For the text-containing cell, return its midpoint in [X, Y] coordinate format. 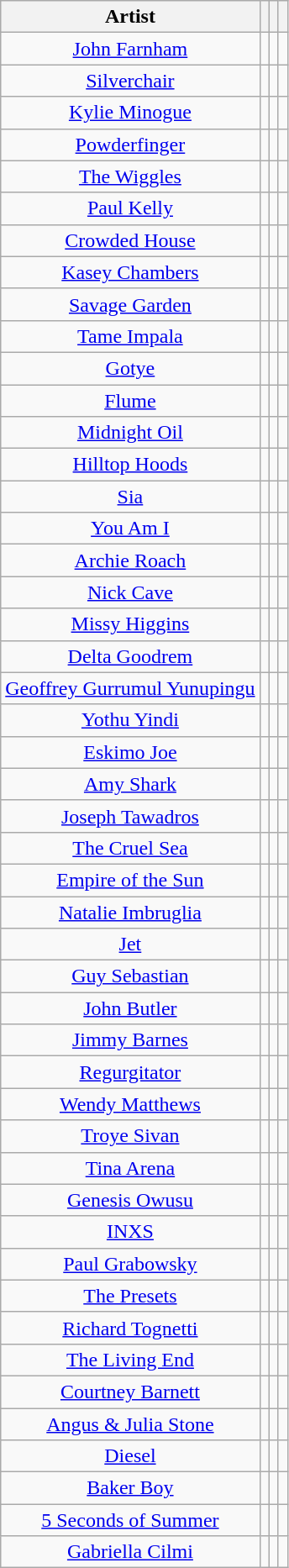
Missy Higgins [130, 624]
Geoffrey Gurrumul Yunupingu [130, 688]
Richard Tognetti [130, 1328]
Paul Kelly [130, 208]
Jimmy Barnes [130, 1040]
John Butler [130, 1008]
Empire of the Sun [130, 880]
Natalie Imbruglia [130, 912]
Flume [130, 401]
Baker Boy [130, 1488]
Midnight Oil [130, 433]
Artist [130, 17]
You Am I [130, 529]
INXS [130, 1232]
Jet [130, 944]
Paul Grabowsky [130, 1264]
Archie Roach [130, 560]
Amy Shark [130, 784]
Diesel [130, 1456]
Crowded House [130, 240]
Sia [130, 497]
Powderfinger [130, 145]
Delta Goodrem [130, 656]
Kasey Chambers [130, 272]
The Wiggles [130, 176]
Guy Sebastian [130, 976]
The Cruel Sea [130, 848]
Regurgitator [130, 1072]
Joseph Tawadros [130, 816]
Silverchair [130, 81]
Nick Cave [130, 592]
The Living End [130, 1360]
Gabriella Cilmi [130, 1552]
Wendy Matthews [130, 1104]
Genesis Owusu [130, 1200]
5 Seconds of Summer [130, 1520]
The Presets [130, 1296]
Angus & Julia Stone [130, 1424]
Kylie Minogue [130, 113]
Eskimo Joe [130, 752]
Troye Sivan [130, 1136]
Savage Garden [130, 304]
Tame Impala [130, 336]
Hilltop Hoods [130, 465]
Yothu Yindi [130, 720]
Tina Arena [130, 1168]
Courtney Barnett [130, 1392]
Gotye [130, 368]
John Farnham [130, 49]
